Pinpoint the cell where the given text exists, returning its (X, Y) midpoint coordinate. 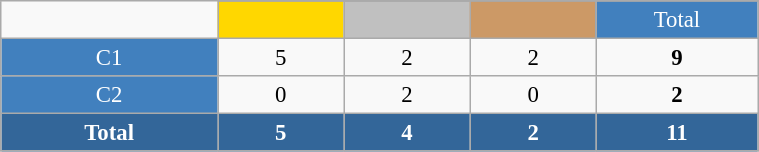
4 (407, 133)
C2 (110, 95)
11 (676, 133)
C1 (110, 58)
9 (676, 58)
